Identify which cell holds the provided text, then report its (x, y) central coordinate. 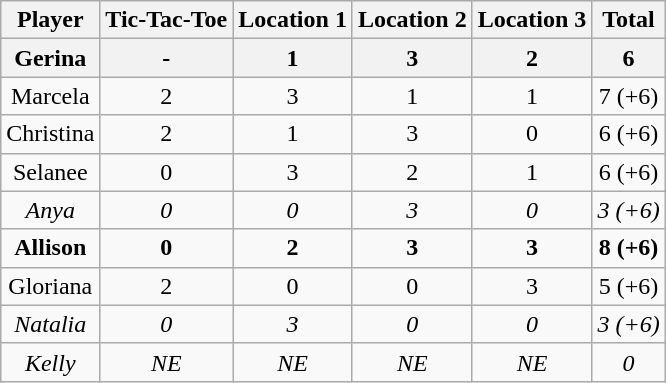
Gloriana (50, 286)
Natalia (50, 324)
8 (+6) (628, 248)
5 (+6) (628, 286)
Kelly (50, 362)
7 (+6) (628, 96)
Christina (50, 134)
Gerina (50, 58)
Location 3 (532, 20)
- (166, 58)
Total (628, 20)
Player (50, 20)
Location 1 (293, 20)
6 (628, 58)
Anya (50, 210)
Marcela (50, 96)
Tic-Tac-Toe (166, 20)
Selanee (50, 172)
Allison (50, 248)
Location 2 (412, 20)
